For the text-containing cell, return its midpoint in [x, y] coordinate format. 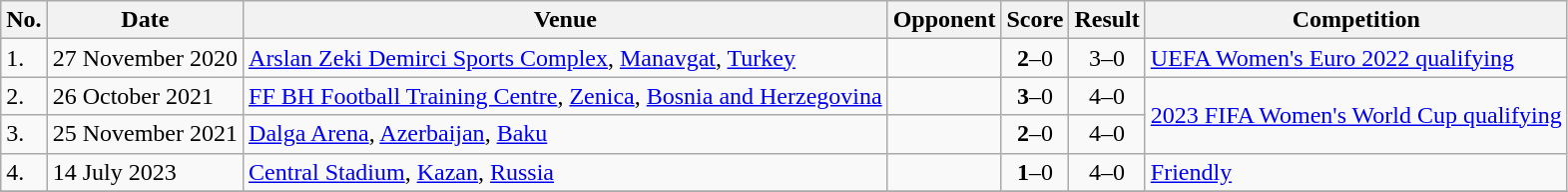
2023 FIFA Women's World Cup qualifying [1355, 115]
Date [145, 20]
Competition [1355, 20]
Opponent [944, 20]
UEFA Women's Euro 2022 qualifying [1355, 58]
2. [24, 96]
Dalga Arena, Azerbaijan, Baku [566, 134]
27 November 2020 [145, 58]
No. [24, 20]
Result [1107, 20]
Score [1035, 20]
1–0 [1035, 172]
Venue [566, 20]
25 November 2021 [145, 134]
FF BH Football Training Centre, Zenica, Bosnia and Herzegovina [566, 96]
26 October 2021 [145, 96]
Arslan Zeki Demirci Sports Complex, Manavgat, Turkey [566, 58]
3. [24, 134]
1. [24, 58]
14 July 2023 [145, 172]
Friendly [1355, 172]
4. [24, 172]
Central Stadium, Kazan, Russia [566, 172]
